Search for the cell housing the specified text and yield its (x, y) center coordinate. 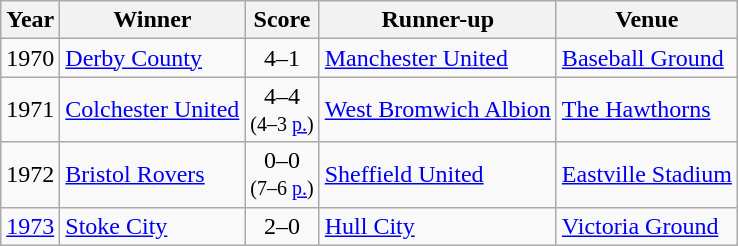
Winner (152, 20)
1971 (30, 110)
Colchester United (152, 110)
1972 (30, 174)
1970 (30, 58)
The Hawthorns (646, 110)
Eastville Stadium (646, 174)
Baseball Ground (646, 58)
0–0(7–6 p.) (282, 174)
Venue (646, 20)
2–0 (282, 226)
Stoke City (152, 226)
West Bromwich Albion (438, 110)
4–1 (282, 58)
4–4(4–3 p.) (282, 110)
Sheffield United (438, 174)
Runner-up (438, 20)
Score (282, 20)
Victoria Ground (646, 226)
Hull City (438, 226)
Year (30, 20)
1973 (30, 226)
Manchester United (438, 58)
Bristol Rovers (152, 174)
Derby County (152, 58)
